Detect which cell encompasses the target text, then output its [X, Y] center coordinate. 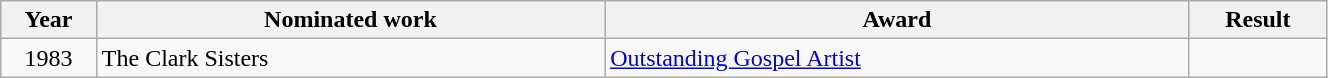
Nominated work [350, 20]
Award [898, 20]
Result [1258, 20]
The Clark Sisters [350, 58]
Outstanding Gospel Artist [898, 58]
Year [49, 20]
1983 [49, 58]
